Pinpoint the cell where the given text exists, returning its [X, Y] midpoint coordinate. 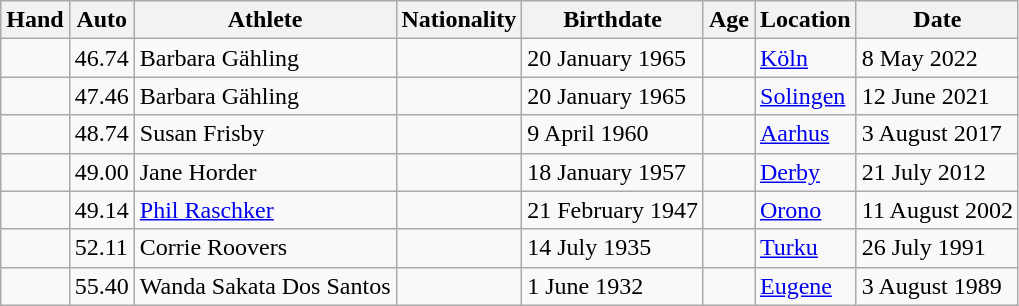
46.74 [102, 58]
21 July 2012 [937, 172]
3 August 1989 [937, 286]
Age [728, 20]
Date [937, 20]
48.74 [102, 134]
52.11 [102, 248]
Birthdate [613, 20]
55.40 [102, 286]
Location [805, 20]
Auto [102, 20]
11 August 2002 [937, 210]
1 June 1932 [613, 286]
Phil Raschker [265, 210]
14 July 1935 [613, 248]
26 July 1991 [937, 248]
Corrie Roovers [265, 248]
Nationality [459, 20]
Köln [805, 58]
Turku [805, 248]
Aarhus [805, 134]
49.00 [102, 172]
Wanda Sakata Dos Santos [265, 286]
Orono [805, 210]
Eugene [805, 286]
Jane Horder [265, 172]
12 June 2021 [937, 96]
Hand [35, 20]
Athlete [265, 20]
18 January 1957 [613, 172]
8 May 2022 [937, 58]
Solingen [805, 96]
3 August 2017 [937, 134]
49.14 [102, 210]
47.46 [102, 96]
9 April 1960 [613, 134]
Susan Frisby [265, 134]
Derby [805, 172]
21 February 1947 [613, 210]
